Extract the (x, y) coordinate from the center of the cell holding the provided text.  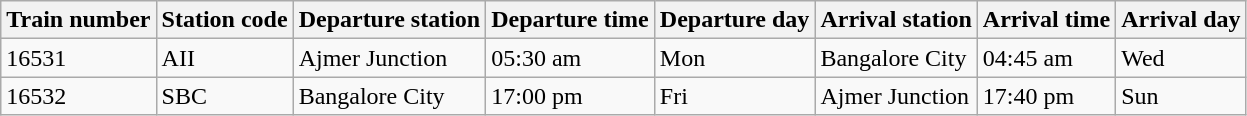
05:30 am (570, 58)
Sun (1181, 96)
Arrival day (1181, 20)
16532 (78, 96)
Fri (734, 96)
Mon (734, 58)
16531 (78, 58)
Departure day (734, 20)
Wed (1181, 58)
17:00 pm (570, 96)
SBC (224, 96)
Departure station (390, 20)
Arrival time (1046, 20)
AII (224, 58)
04:45 am (1046, 58)
Station code (224, 20)
Train number (78, 20)
17:40 pm (1046, 96)
Arrival station (896, 20)
Departure time (570, 20)
